Pinpoint the cell where the given text exists, returning its (x, y) midpoint coordinate. 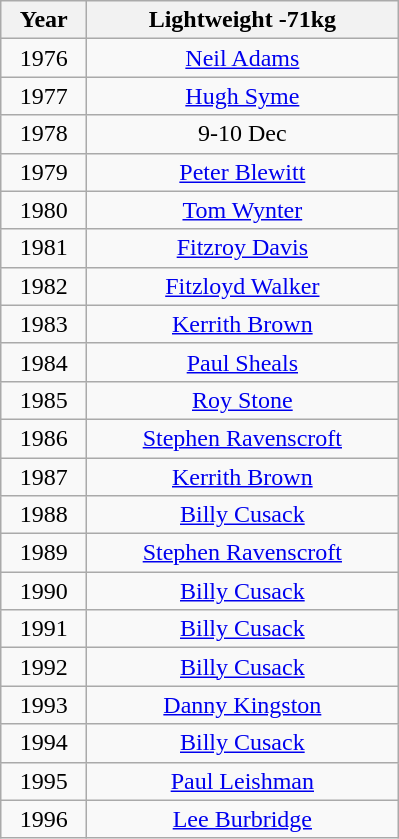
Roy Stone (242, 400)
Neil Adams (242, 58)
Peter Blewitt (242, 172)
1984 (44, 362)
Lee Burbridge (242, 819)
1985 (44, 400)
Tom Wynter (242, 210)
1988 (44, 515)
1980 (44, 210)
1996 (44, 819)
Fitzroy Davis (242, 248)
1977 (44, 96)
1995 (44, 781)
1987 (44, 477)
1983 (44, 324)
Hugh Syme (242, 96)
1993 (44, 705)
1976 (44, 58)
1986 (44, 438)
1992 (44, 667)
Lightweight -71kg (242, 20)
Year (44, 20)
9-10 Dec (242, 134)
1994 (44, 743)
Paul Leishman (242, 781)
1981 (44, 248)
1982 (44, 286)
Fitzloyd Walker (242, 286)
1979 (44, 172)
Danny Kingston (242, 705)
Paul Sheals (242, 362)
1990 (44, 591)
1989 (44, 553)
1991 (44, 629)
1978 (44, 134)
